Identify which cell holds the provided text, then report its (X, Y) central coordinate. 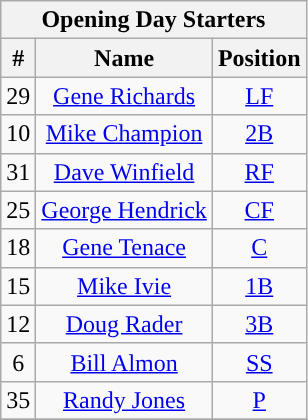
# (18, 58)
Doug Rader (124, 324)
C (259, 248)
Position (259, 58)
SS (259, 362)
29 (18, 96)
15 (18, 286)
P (259, 400)
1B (259, 286)
Opening Day Starters (154, 20)
3B (259, 324)
LF (259, 96)
Mike Ivie (124, 286)
31 (18, 172)
CF (259, 210)
Bill Almon (124, 362)
Name (124, 58)
George Hendrick (124, 210)
Gene Tenace (124, 248)
Dave Winfield (124, 172)
10 (18, 134)
6 (18, 362)
35 (18, 400)
Gene Richards (124, 96)
12 (18, 324)
18 (18, 248)
2B (259, 134)
25 (18, 210)
Randy Jones (124, 400)
RF (259, 172)
Mike Champion (124, 134)
